Locate the cell with the specified text and output its (x, y) center coordinate. 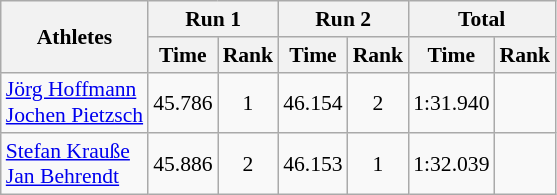
45.786 (182, 102)
1:31.940 (451, 102)
Total (482, 19)
46.154 (312, 102)
Run 2 (343, 19)
Stefan KraußeJan Behrendt (74, 164)
45.886 (182, 164)
Athletes (74, 36)
46.153 (312, 164)
Run 1 (213, 19)
Jörg HoffmannJochen Pietzsch (74, 102)
1:32.039 (451, 164)
